For the text-containing cell, return its midpoint in [X, Y] coordinate format. 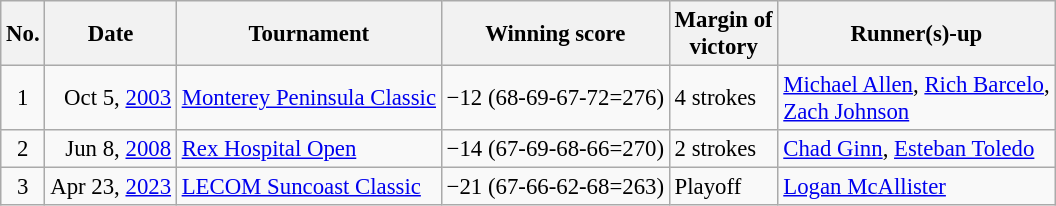
Margin ofvictory [724, 34]
Chad Ginn, Esteban Toledo [916, 149]
1 [23, 98]
Runner(s)-up [916, 34]
Playoff [724, 187]
Michael Allen, Rich Barcelo, Zach Johnson [916, 98]
4 strokes [724, 98]
Date [110, 34]
Jun 8, 2008 [110, 149]
Winning score [555, 34]
−21 (67-66-62-68=263) [555, 187]
No. [23, 34]
−12 (68-69-67-72=276) [555, 98]
−14 (67-69-68-66=270) [555, 149]
2 [23, 149]
Logan McAllister [916, 187]
2 strokes [724, 149]
Oct 5, 2003 [110, 98]
Rex Hospital Open [308, 149]
Tournament [308, 34]
LECOM Suncoast Classic [308, 187]
Apr 23, 2023 [110, 187]
Monterey Peninsula Classic [308, 98]
3 [23, 187]
